Return the [X, Y] coordinate for the center point of the cell that contains the specified text.  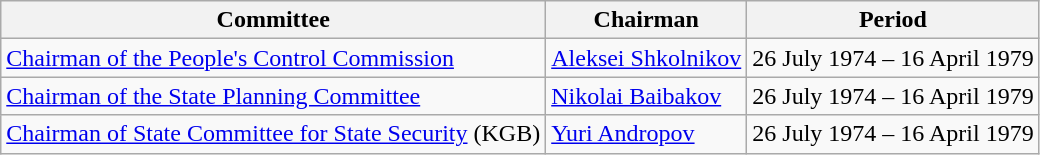
Aleksei Shkolnikov [646, 58]
Yuri Andropov [646, 134]
Period [893, 20]
Chairman of the People's Control Commission [274, 58]
Committee [274, 20]
Chairman [646, 20]
Chairman of the State Planning Committee [274, 96]
Chairman of State Committee for State Security (KGB) [274, 134]
Nikolai Baibakov [646, 96]
